Determine the [X, Y] coordinate at the center of the cell enclosing the given text.  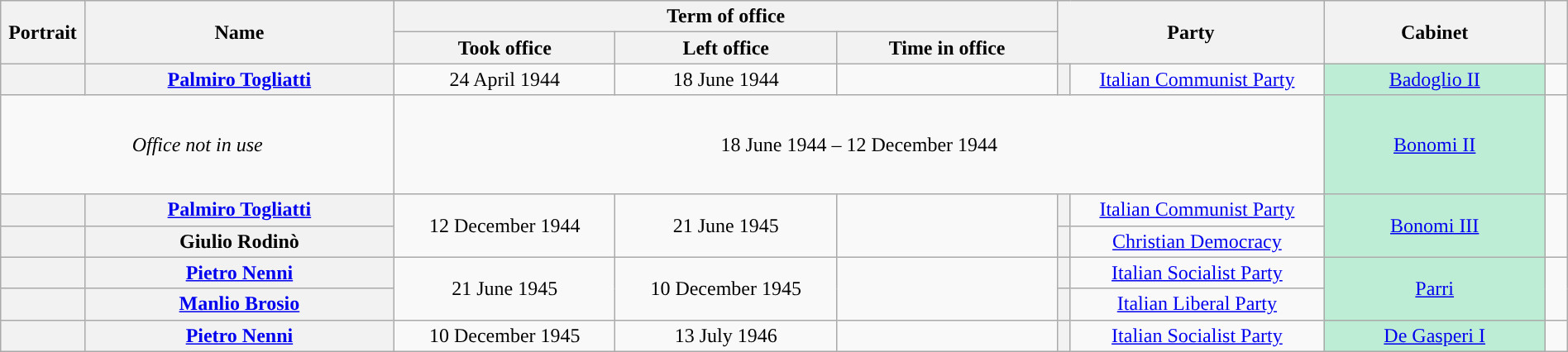
Bonomi III [1434, 226]
De Gasperi I [1434, 335]
Giulio Rodinò [239, 241]
12 December 1944 [504, 226]
Italian Liberal Party [1198, 304]
Manlio Brosio [239, 304]
Took office [504, 48]
Party [1191, 32]
Left office [726, 48]
18 June 1944 [726, 79]
Bonomi II [1434, 145]
Christian Democracy [1198, 241]
18 June 1944 – 12 December 1944 [859, 145]
13 July 1946 [726, 335]
Office not in use [198, 145]
24 April 1944 [504, 79]
Parri [1434, 288]
Time in office [946, 48]
Badoglio II [1434, 79]
Portrait [43, 32]
Name [239, 32]
Cabinet [1434, 32]
Term of office [726, 17]
